Return [X, Y] of the center of cell containing provided text 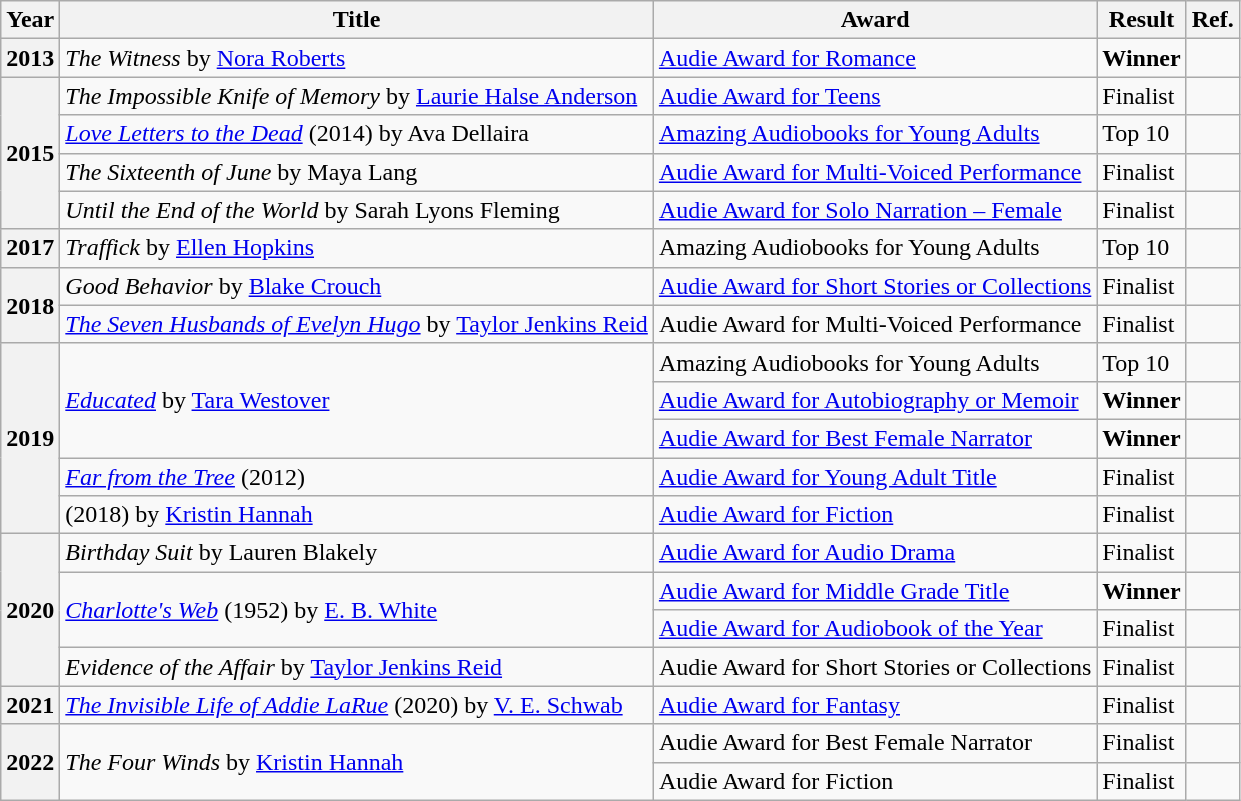
2019 [30, 438]
Good Behavior by Blake Crouch [357, 286]
Traffick by Ellen Hopkins [357, 248]
Audie Award for Teens [874, 96]
The Seven Husbands of Evelyn Hugo by Taylor Jenkins Reid [357, 324]
Audie Award for Fantasy [874, 705]
Ref. [1212, 20]
Award [874, 20]
Far from the Tree (2012) [357, 477]
The Witness by Nora Roberts [357, 58]
Audie Award for Middle Grade Title [874, 591]
The Invisible Life of Addie LaRue (2020) by V. E. Schwab [357, 705]
(2018) by Kristin Hannah [357, 515]
2021 [30, 705]
Love Letters to the Dead (2014) by Ava Dellaira [357, 134]
Audie Award for Audio Drama [874, 553]
2013 [30, 58]
Audie Award for Autobiography or Memoir [874, 400]
2020 [30, 610]
Educated by Tara Westover [357, 400]
Until the End of the World by Sarah Lyons Fleming [357, 210]
Audie Award for Young Adult Title [874, 477]
The Sixteenth of June by Maya Lang [357, 172]
Year [30, 20]
Audie Award for Romance [874, 58]
The Four Winds by Kristin Hannah [357, 762]
Audie Award for Solo Narration – Female [874, 210]
2018 [30, 305]
2015 [30, 153]
2022 [30, 762]
The Impossible Knife of Memory by Laurie Halse Anderson [357, 96]
Result [1142, 20]
Title [357, 20]
Evidence of the Affair by Taylor Jenkins Reid [357, 667]
2017 [30, 248]
Charlotte's Web (1952) by E. B. White [357, 610]
Birthday Suit by Lauren Blakely [357, 553]
Audie Award for Audiobook of the Year [874, 629]
